For the text-containing cell, return its midpoint in (X, Y) coordinate format. 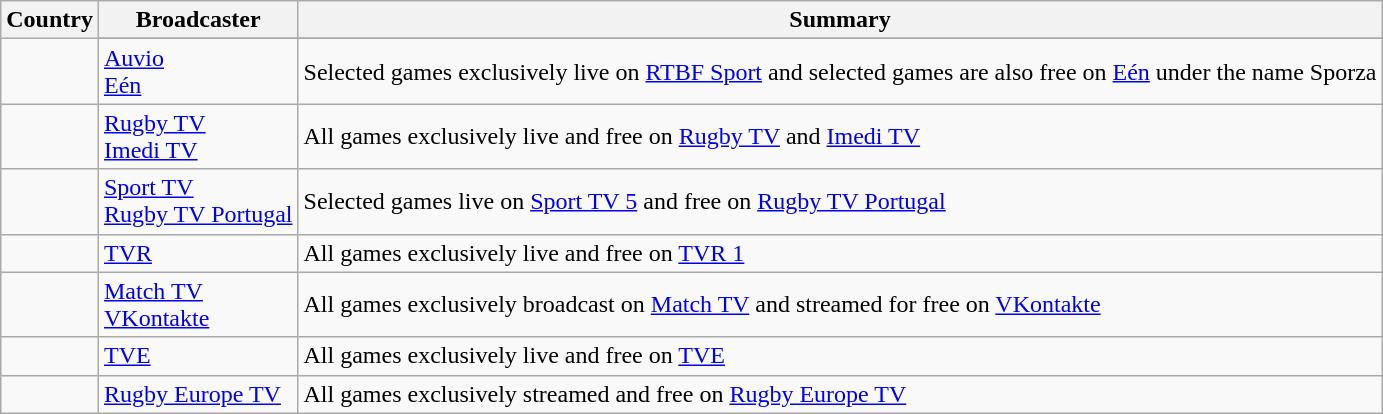
Rugby Europe TV (198, 394)
AuvioEén (198, 72)
All games exclusively live and free on Rugby TV and Imedi TV (840, 136)
TVE (198, 356)
Broadcaster (198, 20)
Rugby TVImedi TV (198, 136)
Selected games exclusively live on RTBF Sport and selected games are also free on Eén under the name Sporza (840, 72)
All games exclusively streamed and free on Rugby Europe TV (840, 394)
All games exclusively live and free on TVR 1 (840, 253)
Sport TVRugby TV Portugal (198, 202)
TVR (198, 253)
All games exclusively live and free on TVE (840, 356)
Country (50, 20)
Selected games live on Sport TV 5 and free on Rugby TV Portugal (840, 202)
Match TVVKontakte (198, 304)
All games exclusively broadcast on Match TV and streamed for free on VKontakte (840, 304)
Summary (840, 20)
